Pinpoint the cell where the given text exists, returning its [X, Y] midpoint coordinate. 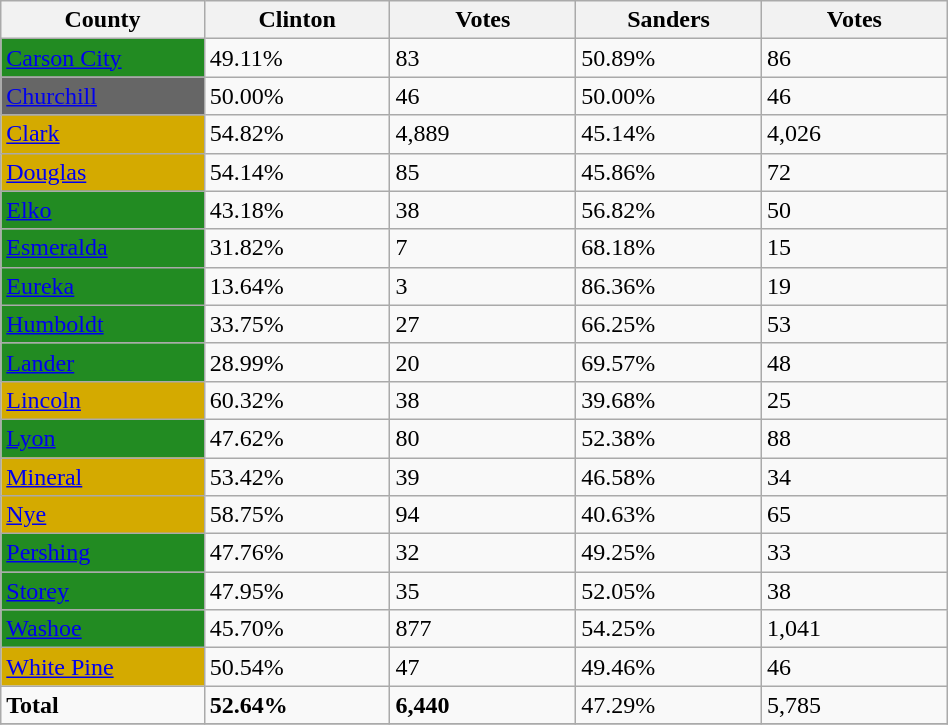
31.82% [297, 248]
7 [483, 248]
50.54% [297, 667]
88 [854, 438]
80 [483, 438]
Esmeralda [102, 248]
Eureka [102, 286]
Churchill [102, 96]
20 [483, 362]
47.62% [297, 438]
4,889 [483, 134]
54.14% [297, 172]
Washoe [102, 629]
Mineral [102, 477]
1,041 [854, 629]
52.38% [669, 438]
45.86% [669, 172]
County [102, 20]
25 [854, 400]
877 [483, 629]
54.25% [669, 629]
47.76% [297, 553]
54.82% [297, 134]
52.64% [297, 705]
Storey [102, 591]
40.63% [669, 515]
52.05% [669, 591]
33.75% [297, 324]
Douglas [102, 172]
53.42% [297, 477]
Humboldt [102, 324]
86.36% [669, 286]
Clinton [297, 20]
39.68% [669, 400]
72 [854, 172]
60.32% [297, 400]
Pershing [102, 553]
56.82% [669, 210]
Total [102, 705]
69.57% [669, 362]
Carson City [102, 58]
45.70% [297, 629]
47.95% [297, 591]
35 [483, 591]
Elko [102, 210]
4,026 [854, 134]
34 [854, 477]
33 [854, 553]
49.46% [669, 667]
50 [854, 210]
53 [854, 324]
39 [483, 477]
Lincoln [102, 400]
48 [854, 362]
6,440 [483, 705]
Clark [102, 134]
94 [483, 515]
28.99% [297, 362]
58.75% [297, 515]
83 [483, 58]
85 [483, 172]
13.64% [297, 286]
68.18% [669, 248]
Nye [102, 515]
65 [854, 515]
32 [483, 553]
15 [854, 248]
49.25% [669, 553]
45.14% [669, 134]
86 [854, 58]
47.29% [669, 705]
3 [483, 286]
47 [483, 667]
50.89% [669, 58]
White Pine [102, 667]
49.11% [297, 58]
66.25% [669, 324]
46.58% [669, 477]
Lyon [102, 438]
Lander [102, 362]
Sanders [669, 20]
5,785 [854, 705]
19 [854, 286]
43.18% [297, 210]
27 [483, 324]
